Capture the cell that displays the provided text and extract its (X, Y) central coordinate. 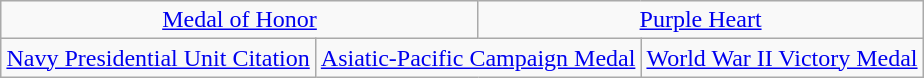
Medal of Honor (240, 20)
Asiatic-Pacific Campaign Medal (478, 58)
World War II Victory Medal (782, 58)
Navy Presidential Unit Citation (158, 58)
Purple Heart (700, 20)
